For the text-containing cell, return its midpoint in (x, y) coordinate format. 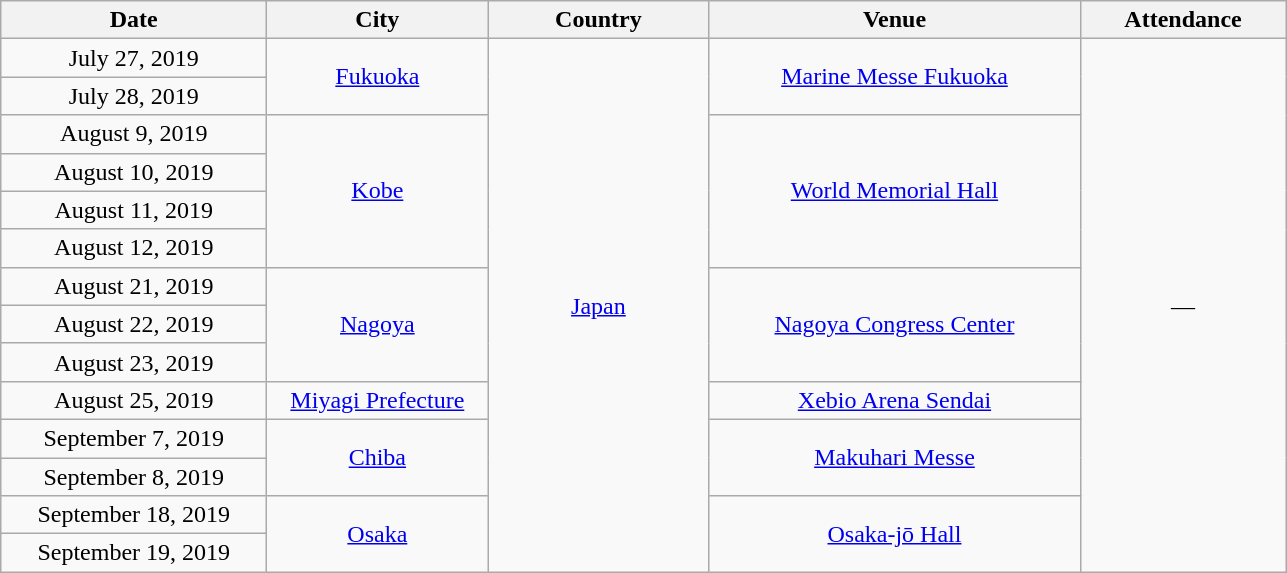
Xebio Arena Sendai (894, 400)
September 8, 2019 (134, 477)
September 7, 2019 (134, 438)
Nagoya Congress Center (894, 324)
September 18, 2019 (134, 515)
July 27, 2019 (134, 58)
Chiba (378, 457)
August 9, 2019 (134, 134)
World Memorial Hall (894, 191)
August 25, 2019 (134, 400)
August 23, 2019 (134, 362)
Fukuoka (378, 77)
Osaka-jō Hall (894, 534)
Miyagi Prefecture (378, 400)
Makuhari Messe (894, 457)
August 11, 2019 (134, 210)
August 22, 2019 (134, 324)
August 12, 2019 (134, 248)
Nagoya (378, 324)
Marine Messe Fukuoka (894, 77)
Kobe (378, 191)
August 21, 2019 (134, 286)
July 28, 2019 (134, 96)
August 10, 2019 (134, 172)
Osaka (378, 534)
Country (598, 20)
Venue (894, 20)
Japan (598, 306)
September 19, 2019 (134, 553)
— (1183, 306)
City (378, 20)
Date (134, 20)
Attendance (1183, 20)
